Pinpoint the cell where the given text exists, returning its [X, Y] midpoint coordinate. 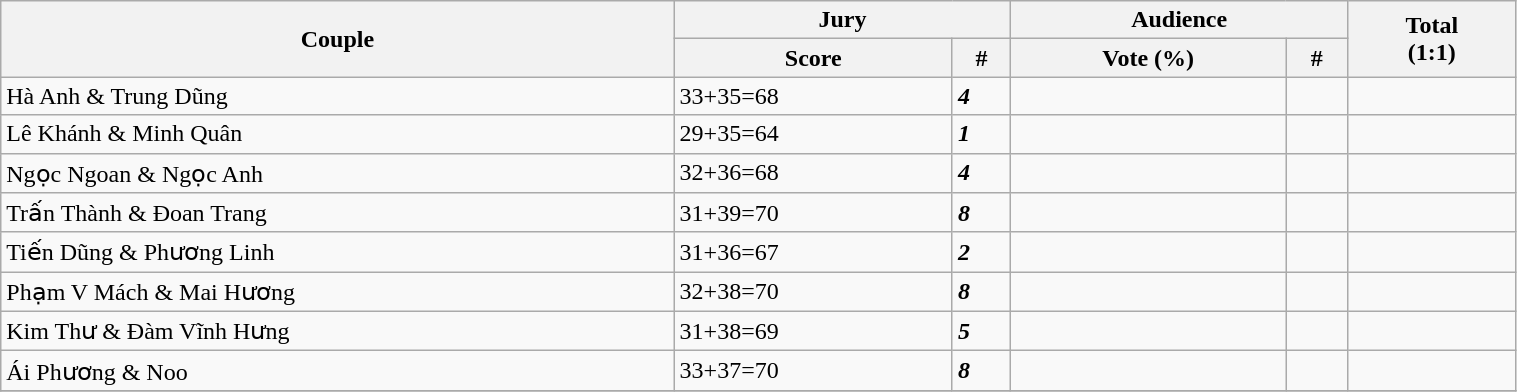
Jury [842, 20]
31+39=70 [813, 213]
33+35=68 [813, 96]
2 [981, 252]
Tiến Dũng & Phương Linh [338, 252]
Total (1:1) [1432, 39]
Kim Thư & Đàm Vĩnh Hưng [338, 331]
33+37=70 [813, 371]
31+38=69 [813, 331]
Ngọc Ngoan & Ngọc Anh [338, 173]
Score [813, 58]
Hà Anh & Trung Dũng [338, 96]
Ái Phương & Noo [338, 371]
5 [981, 331]
Lê Khánh & Minh Quân [338, 134]
29+35=64 [813, 134]
32+38=70 [813, 292]
Audience [1180, 20]
Vote (%) [1148, 58]
1 [981, 134]
32+36=68 [813, 173]
Couple [338, 39]
31+36=67 [813, 252]
Trấn Thành & Đoan Trang [338, 213]
Phạm V Mách & Mai Hương [338, 292]
